Determine the (x, y) coordinate at the center of the cell enclosing the given text.  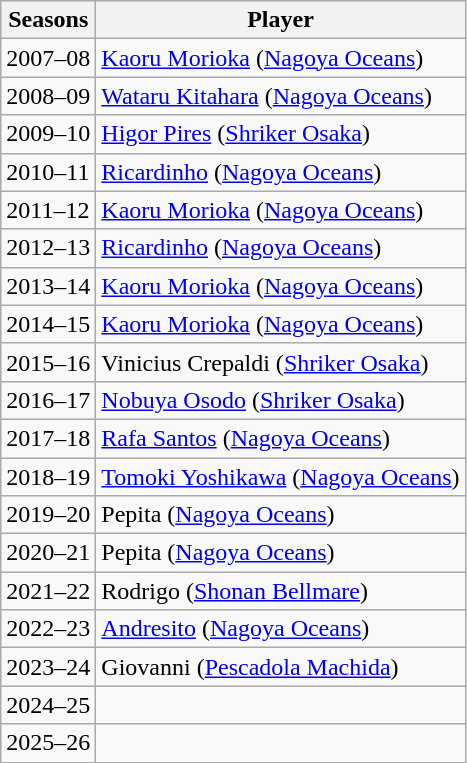
Tomoki Yoshikawa (Nagoya Oceans) (280, 477)
Vinicius Crepaldi (Shriker Osaka) (280, 362)
2023–24 (48, 667)
2021–22 (48, 591)
2016–17 (48, 400)
2020–21 (48, 553)
2010–11 (48, 172)
2009–10 (48, 134)
2013–14 (48, 286)
Nobuya Osodo (Shriker Osaka) (280, 400)
2012–13 (48, 248)
Rodrigo (Shonan Bellmare) (280, 591)
Player (280, 20)
2011–12 (48, 210)
2019–20 (48, 515)
2014–15 (48, 324)
Giovanni (Pescadola Machida) (280, 667)
2015–16 (48, 362)
Rafa Santos (Nagoya Oceans) (280, 438)
2024–25 (48, 705)
2025–26 (48, 743)
Higor Pires (Shriker Osaka) (280, 134)
2007–08 (48, 58)
2008–09 (48, 96)
Andresito (Nagoya Oceans) (280, 629)
2022–23 (48, 629)
Seasons (48, 20)
2017–18 (48, 438)
2018–19 (48, 477)
Wataru Kitahara (Nagoya Oceans) (280, 96)
